Determine the [x, y] coordinate at the center of the cell enclosing the given text.  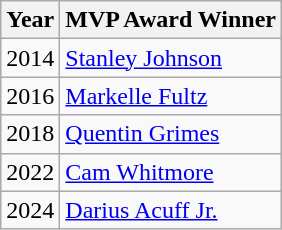
Year [30, 20]
MVP Award Winner [171, 20]
Darius Acuff Jr. [171, 210]
Quentin Grimes [171, 134]
Cam Whitmore [171, 172]
2014 [30, 58]
Stanley Johnson [171, 58]
2018 [30, 134]
2016 [30, 96]
2022 [30, 172]
Markelle Fultz [171, 96]
2024 [30, 210]
